Return (x, y) of the center of cell containing provided text 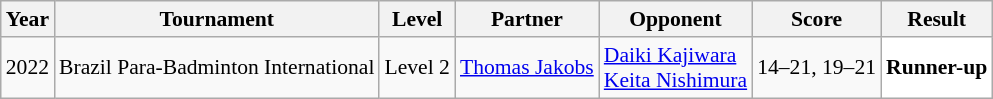
Partner (527, 19)
Tournament (216, 19)
Level 2 (416, 68)
Year (28, 19)
Runner-up (936, 68)
Brazil Para-Badminton International (216, 68)
Thomas Jakobs (527, 68)
Level (416, 19)
Opponent (676, 19)
Daiki Kajiwara Keita Nishimura (676, 68)
Score (816, 19)
2022 (28, 68)
Result (936, 19)
14–21, 19–21 (816, 68)
